Detect which cell encompasses the target text, then output its [X, Y] center coordinate. 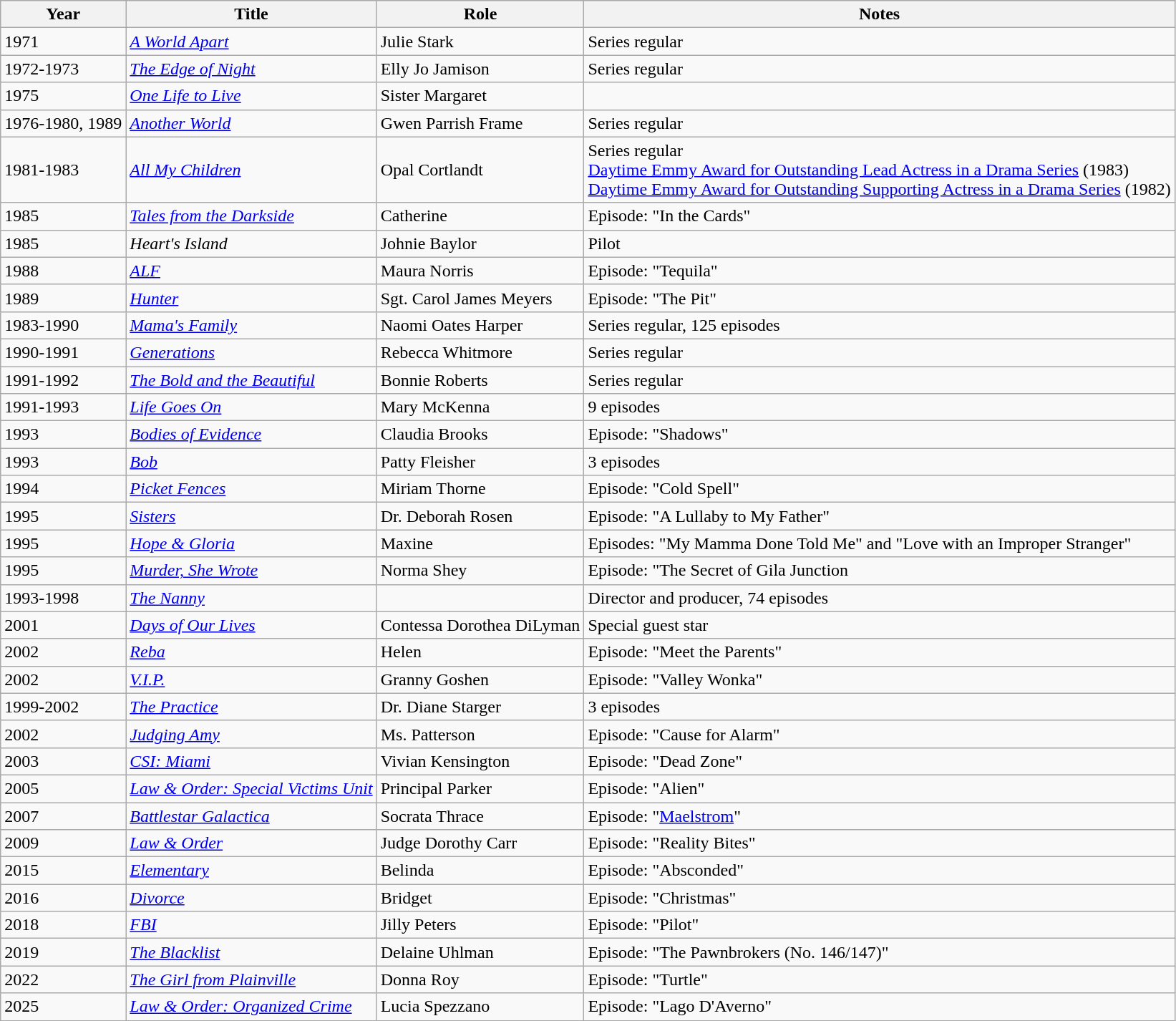
The Practice [251, 707]
1989 [63, 298]
Notes [879, 14]
Principal Parker [480, 788]
1976-1980, 1989 [63, 123]
Norma Shey [480, 571]
Delaine Uhlman [480, 952]
2019 [63, 952]
The Nanny [251, 598]
Bodies of Evidence [251, 435]
Generations [251, 352]
Ms. Patterson [480, 734]
Sisters [251, 516]
Episode: "The Secret of Gila Junction [879, 571]
Dr. Deborah Rosen [480, 516]
Dr. Diane Starger [480, 707]
The Girl from Plainville [251, 979]
2001 [63, 625]
Catherine [480, 216]
1993-1998 [63, 598]
Divorce [251, 898]
1999-2002 [63, 707]
Law & Order [251, 843]
1981-1983 [63, 170]
Socrata Thrace [480, 816]
2022 [63, 979]
Episode: "Cold Spell" [879, 489]
Maxine [480, 543]
1971 [63, 42]
2007 [63, 816]
Vivian Kensington [480, 761]
One Life to Live [251, 96]
Judging Amy [251, 734]
1983-1990 [63, 325]
Rebecca Whitmore [480, 352]
Hunter [251, 298]
Maura Norris [480, 271]
A World Apart [251, 42]
Opal Cortlandt [480, 170]
Episodes: "My Mamma Done Told Me" and "Love with an Improper Stranger" [879, 543]
Episode: "Dead Zone" [879, 761]
2025 [63, 1007]
1972-1973 [63, 69]
The Bold and the Beautiful [251, 380]
Patty Fleisher [480, 462]
Episode: "In the Cards" [879, 216]
Episode: "Valley Wonka" [879, 679]
1991-1993 [63, 407]
Episode: "Alien" [879, 788]
9 episodes [879, 407]
Episode: "A Lullaby to My Father" [879, 516]
V.I.P. [251, 679]
Episode: "Reality Bites" [879, 843]
Episode: "The Pit" [879, 298]
Mary McKenna [480, 407]
CSI: Miami [251, 761]
Episode: "Maelstrom" [879, 816]
Hope & Gloria [251, 543]
Tales from the Darkside [251, 216]
Episode: "Christmas" [879, 898]
Episode: "Shadows" [879, 435]
1994 [63, 489]
Life Goes On [251, 407]
2018 [63, 925]
Role [480, 14]
Helen [480, 652]
ALF [251, 271]
Title [251, 14]
2015 [63, 871]
Sister Margaret [480, 96]
Julie Stark [480, 42]
Days of Our Lives [251, 625]
Miriam Thorne [480, 489]
Episode: "Lago D'Averno" [879, 1007]
Episode: "Turtle" [879, 979]
Johnie Baylor [480, 243]
Lucia Spezzano [480, 1007]
Granny Goshen [480, 679]
Donna Roy [480, 979]
Elly Jo Jamison [480, 69]
Mama's Family [251, 325]
2003 [63, 761]
Episode: "Cause for Alarm" [879, 734]
All My Children [251, 170]
Episode: "Pilot" [879, 925]
Murder, She Wrote [251, 571]
Pilot [879, 243]
1991-1992 [63, 380]
Belinda [480, 871]
Episode: "Meet the Parents" [879, 652]
Bob [251, 462]
Bonnie Roberts [480, 380]
Contessa Dorothea DiLyman [480, 625]
The Edge of Night [251, 69]
Series regular, 125 episodes [879, 325]
Battlestar Galactica [251, 816]
Reba [251, 652]
2016 [63, 898]
FBI [251, 925]
Law & Order: Special Victims Unit [251, 788]
1990-1991 [63, 352]
Law & Order: Organized Crime [251, 1007]
Judge Dorothy Carr [480, 843]
1988 [63, 271]
Elementary [251, 871]
Special guest star [879, 625]
Sgt. Carol James Meyers [480, 298]
Jilly Peters [480, 925]
Episode: "The Pawnbrokers (No. 146/147)" [879, 952]
Bridget [480, 898]
1975 [63, 96]
Director and producer, 74 episodes [879, 598]
Episode: "Absconded" [879, 871]
2009 [63, 843]
Picket Fences [251, 489]
Year [63, 14]
Heart's Island [251, 243]
Naomi Oates Harper [480, 325]
2005 [63, 788]
Claudia Brooks [480, 435]
Gwen Parrish Frame [480, 123]
Episode: "Tequila" [879, 271]
Another World [251, 123]
The Blacklist [251, 952]
